Locate the cell with the specified text and output its [X, Y] center coordinate. 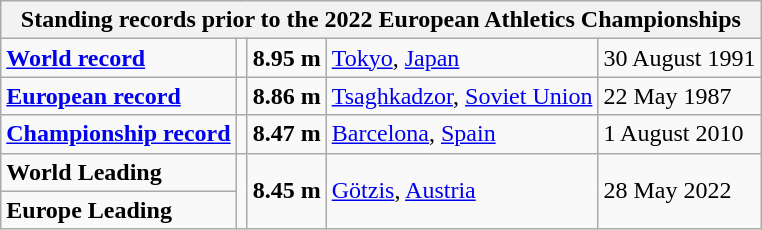
30 August 1991 [680, 58]
8.47 m [286, 134]
World record [118, 58]
Tsaghkadzor, Soviet Union [462, 96]
28 May 2022 [680, 191]
8.45 m [286, 191]
1 August 2010 [680, 134]
Standing records prior to the 2022 European Athletics Championships [381, 20]
Barcelona, Spain [462, 134]
World Leading [118, 172]
22 May 1987 [680, 96]
8.86 m [286, 96]
8.95 m [286, 58]
Championship record [118, 134]
European record [118, 96]
Europe Leading [118, 210]
Götzis, Austria [462, 191]
Tokyo, Japan [462, 58]
